Output the [X, Y] coordinate of the center of the cell containing the given text.  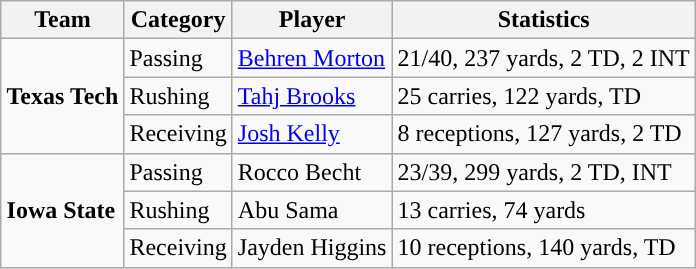
25 carries, 122 yards, TD [544, 96]
Team [62, 20]
Iowa State [62, 210]
Category [178, 20]
Rocco Becht [312, 172]
21/40, 237 yards, 2 TD, 2 INT [544, 58]
Texas Tech [62, 96]
13 carries, 74 yards [544, 210]
Abu Sama [312, 210]
Statistics [544, 20]
10 receptions, 140 yards, TD [544, 248]
Josh Kelly [312, 134]
Player [312, 20]
8 receptions, 127 yards, 2 TD [544, 134]
Jayden Higgins [312, 248]
23/39, 299 yards, 2 TD, INT [544, 172]
Tahj Brooks [312, 96]
Behren Morton [312, 58]
